Locate the cell with the specified text and output its [X, Y] center coordinate. 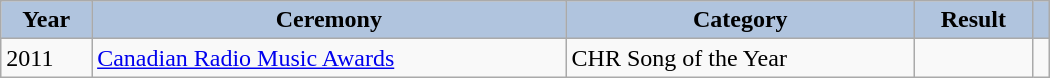
Ceremony [329, 20]
Category [740, 20]
Result [974, 20]
Year [46, 20]
2011 [46, 58]
Canadian Radio Music Awards [329, 58]
CHR Song of the Year [740, 58]
